Return [x, y] of the center of cell containing provided text 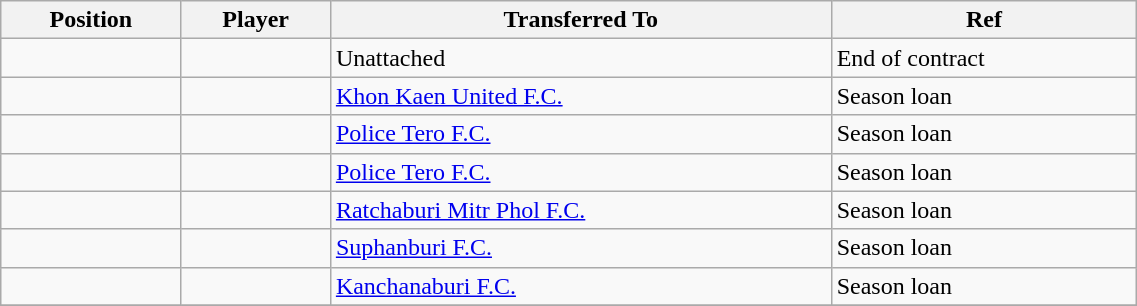
Ratchaburi Mitr Phol F.C. [580, 210]
Kanchanaburi F.C. [580, 286]
Khon Kaen United F.C. [580, 96]
Transferred To [580, 20]
Ref [984, 20]
Suphanburi F.C. [580, 248]
End of contract [984, 58]
Player [256, 20]
Unattached [580, 58]
Position [91, 20]
